Return [X, Y] of the center of cell containing provided text 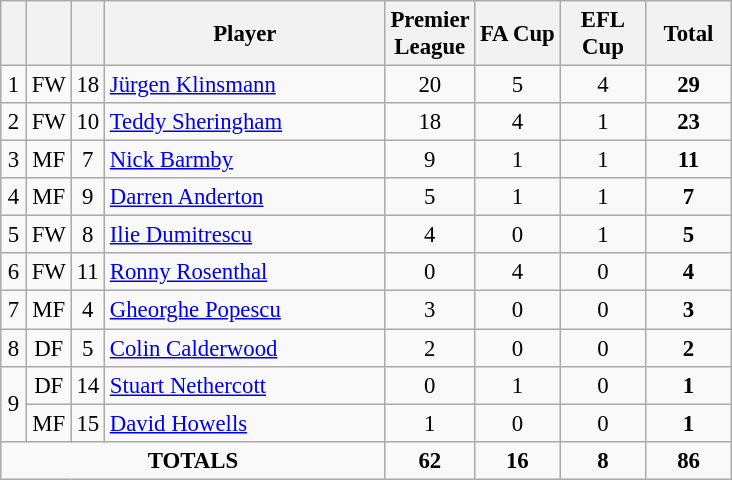
10 [88, 122]
Gheorghe Popescu [244, 310]
Player [244, 34]
Premier League [430, 34]
David Howells [244, 423]
FA Cup [518, 34]
Darren Anderton [244, 197]
6 [14, 273]
Teddy Sheringham [244, 122]
86 [689, 460]
Stuart Nethercott [244, 385]
29 [689, 85]
23 [689, 122]
Total [689, 34]
20 [430, 85]
62 [430, 460]
Nick Barmby [244, 160]
14 [88, 385]
Ronny Rosenthal [244, 273]
15 [88, 423]
TOTALS [193, 460]
EFL Cup [603, 34]
Ilie Dumitrescu [244, 235]
Jürgen Klinsmann [244, 85]
16 [518, 460]
Colin Calderwood [244, 348]
